Detect which cell encompasses the target text, then output its [X, Y] center coordinate. 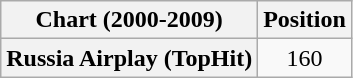
Position [305, 20]
Chart (2000-2009) [130, 20]
160 [305, 58]
Russia Airplay (TopHit) [130, 58]
